From the cell containing the given text, extract its center point as (x, y) coordinate. 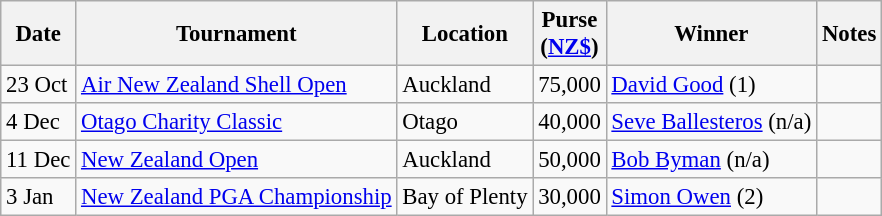
Seve Ballesteros (n/a) (712, 122)
11 Dec (38, 160)
Air New Zealand Shell Open (236, 85)
New Zealand PGA Championship (236, 197)
Winner (712, 34)
4 Dec (38, 122)
3 Jan (38, 197)
Date (38, 34)
Bob Byman (n/a) (712, 160)
40,000 (570, 122)
Otago (465, 122)
New Zealand Open (236, 160)
David Good (1) (712, 85)
Notes (850, 34)
50,000 (570, 160)
Location (465, 34)
Simon Owen (2) (712, 197)
Otago Charity Classic (236, 122)
Tournament (236, 34)
75,000 (570, 85)
Purse(NZ$) (570, 34)
Bay of Plenty (465, 197)
23 Oct (38, 85)
30,000 (570, 197)
